Extract the (x, y) coordinate from the center of the cell holding the provided text.  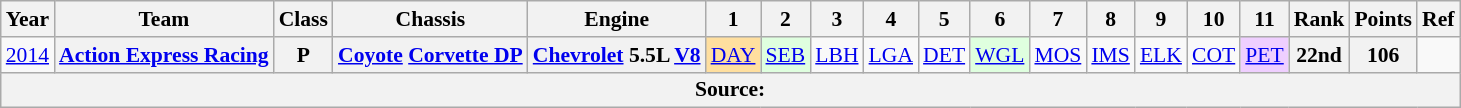
Engine (617, 19)
8 (1110, 19)
Source: (730, 90)
DET (944, 55)
Action Express Racing (164, 55)
4 (891, 19)
P (304, 55)
Chassis (430, 19)
IMS (1110, 55)
6 (1000, 19)
Class (304, 19)
ELK (1161, 55)
DAY (734, 55)
Points (1383, 19)
3 (836, 19)
7 (1058, 19)
MOS (1058, 55)
SEB (785, 55)
2014 (28, 55)
Team (164, 19)
Ref (1438, 19)
22nd (1320, 55)
5 (944, 19)
Year (28, 19)
LGA (891, 55)
WGL (1000, 55)
LBH (836, 55)
9 (1161, 19)
11 (1264, 19)
1 (734, 19)
Chevrolet 5.5L V8 (617, 55)
Rank (1320, 19)
106 (1383, 55)
COT (1214, 55)
10 (1214, 19)
2 (785, 19)
PET (1264, 55)
Coyote Corvette DP (430, 55)
